Determine the [X, Y] coordinate at the center of the cell enclosing the given text.  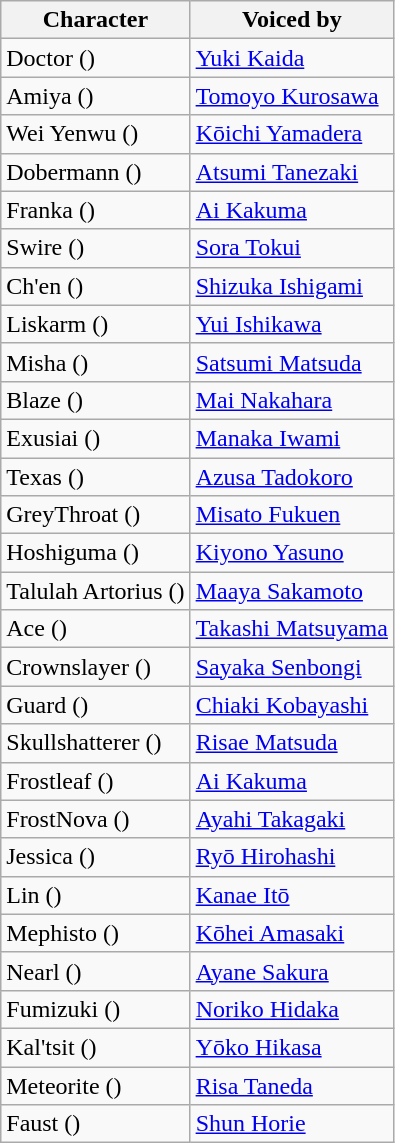
Ayane Sakura [292, 971]
Doctor () [96, 58]
Mai Nakahara [292, 400]
Jessica () [96, 857]
Satsumi Matsuda [292, 362]
Faust () [96, 1124]
Voiced by [292, 20]
Tomoyo Kurosawa [292, 96]
Shizuka Ishigami [292, 286]
Yōko Hikasa [292, 1047]
Meteorite () [96, 1085]
Chiaki Kobayashi [292, 705]
Risa Taneda [292, 1085]
Swire () [96, 248]
Lin () [96, 895]
Skullshatterer () [96, 743]
Ayahi Takagaki [292, 819]
Franka () [96, 210]
Misha () [96, 362]
Misato Fukuen [292, 515]
Takashi Matsuyama [292, 629]
Hoshiguma () [96, 553]
Manaka Iwami [292, 438]
Maaya Sakamoto [292, 591]
Shun Horie [292, 1124]
Amiya () [96, 96]
Texas () [96, 477]
Exusiai () [96, 438]
Yui Ishikawa [292, 324]
Fumizuki () [96, 1009]
Wei Yenwu () [96, 134]
Crownslayer () [96, 667]
Ryō Hirohashi [292, 857]
Blaze () [96, 400]
Nearl () [96, 971]
Character [96, 20]
GreyThroat () [96, 515]
Risae Matsuda [292, 743]
Noriko Hidaka [292, 1009]
Guard () [96, 705]
Kōichi Yamadera [292, 134]
Sora Tokui [292, 248]
Kanae Itō [292, 895]
Kiyono Yasuno [292, 553]
Mephisto () [96, 933]
Azusa Tadokoro [292, 477]
Ace () [96, 629]
Sayaka Senbongi [292, 667]
Atsumi Tanezaki [292, 172]
Frostleaf () [96, 781]
Ch'en () [96, 286]
Kōhei Amasaki [292, 933]
Kal'tsit () [96, 1047]
Dobermann () [96, 172]
Liskarm () [96, 324]
FrostNova () [96, 819]
Talulah Artorius () [96, 591]
Yuki Kaida [292, 58]
